Detect which cell encompasses the target text, then output its (x, y) center coordinate. 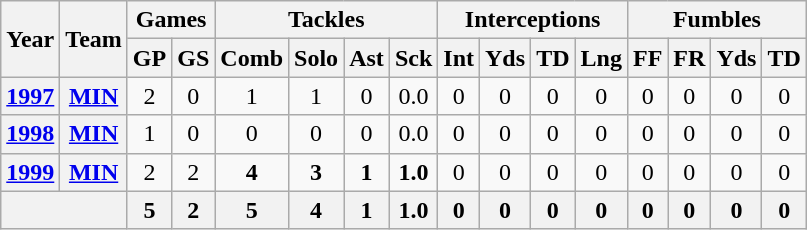
1999 (30, 172)
GP (149, 58)
FF (647, 58)
GS (194, 58)
Lng (601, 58)
Tackles (326, 20)
Ast (367, 58)
Interceptions (533, 20)
Games (170, 20)
Sck (413, 58)
Int (459, 58)
1997 (30, 96)
1998 (30, 134)
3 (316, 172)
Team (94, 39)
Year (30, 39)
Fumbles (716, 20)
Solo (316, 58)
Comb (252, 58)
FR (690, 58)
